Find where the given text appears and provide that cell's center as [x, y] coordinate. 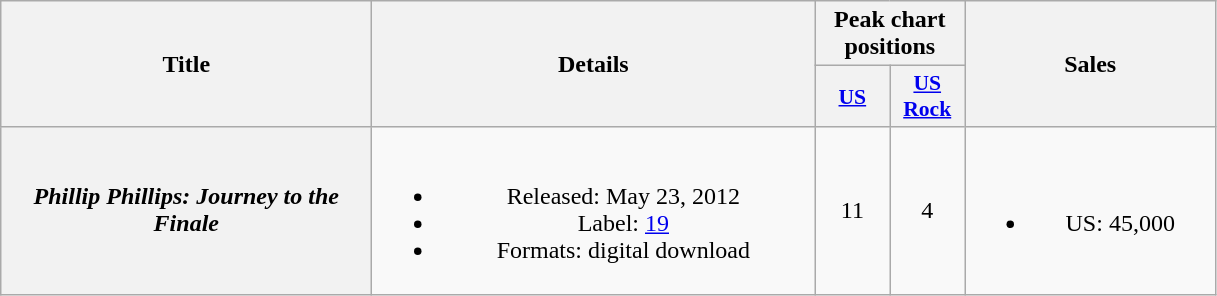
Details [594, 64]
11 [852, 210]
Peak chart positions [890, 34]
Phillip Phillips: Journey to the Finale [186, 210]
4 [928, 210]
Sales [1090, 64]
US [852, 96]
Released: May 23, 2012Label: 19Formats: digital download [594, 210]
Title [186, 64]
US Rock [928, 96]
US: 45,000 [1090, 210]
